Output the [X, Y] coordinate of the center of the cell containing the given text.  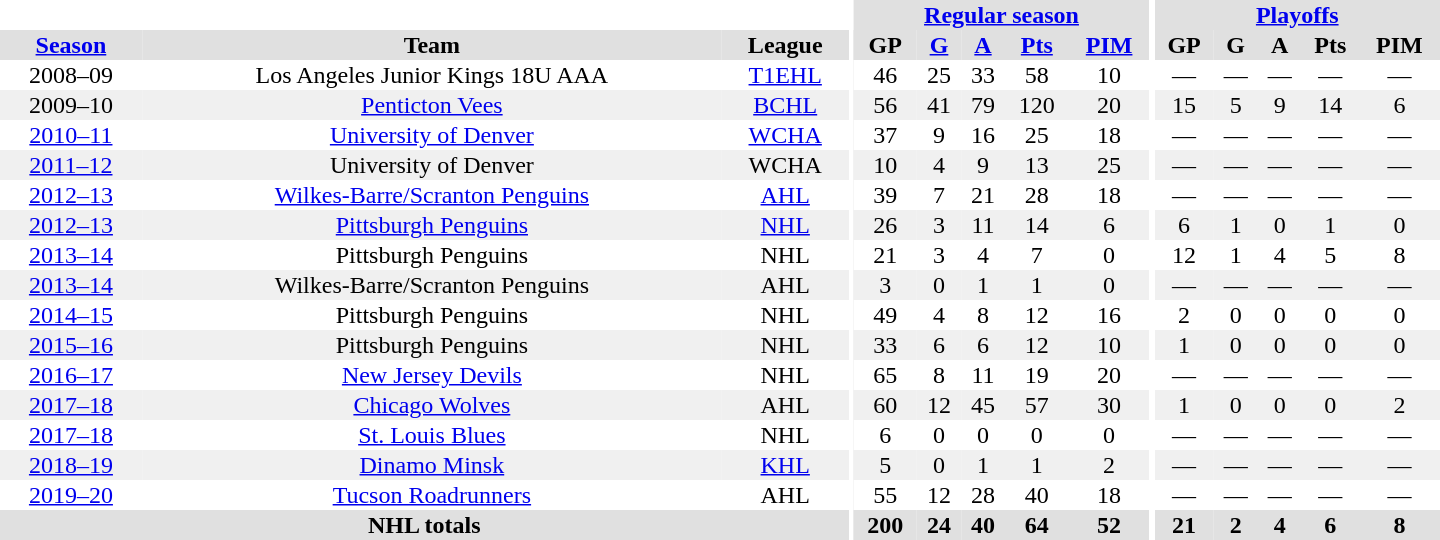
2014–15 [71, 315]
41 [939, 105]
55 [885, 495]
St. Louis Blues [432, 435]
13 [1037, 165]
46 [885, 75]
NHL totals [424, 525]
Penticton Vees [432, 105]
Team [432, 45]
45 [983, 405]
52 [1110, 525]
30 [1110, 405]
65 [885, 375]
2010–11 [71, 135]
19 [1037, 375]
League [786, 45]
200 [885, 525]
79 [983, 105]
2009–10 [71, 105]
58 [1037, 75]
57 [1037, 405]
39 [885, 195]
37 [885, 135]
2008–09 [71, 75]
Tucson Roadrunners [432, 495]
2018–19 [71, 465]
T1EHL [786, 75]
26 [885, 225]
56 [885, 105]
Los Angeles Junior Kings 18U AAA [432, 75]
Chicago Wolves [432, 405]
49 [885, 315]
Season [71, 45]
2019–20 [71, 495]
BCHL [786, 105]
2016–17 [71, 375]
Regular season [1001, 15]
KHL [786, 465]
60 [885, 405]
2011–12 [71, 165]
New Jersey Devils [432, 375]
24 [939, 525]
Playoffs [1297, 15]
2015–16 [71, 345]
15 [1184, 105]
Dinamo Minsk [432, 465]
64 [1037, 525]
120 [1037, 105]
